Search for the cell housing the specified text and yield its (X, Y) center coordinate. 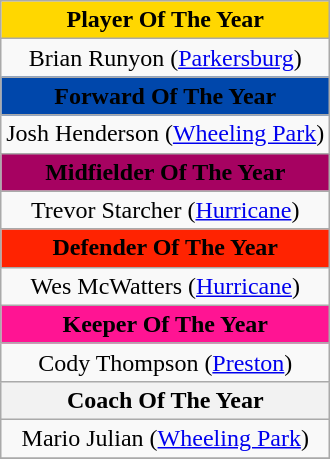
Cody Thompson (Preston) (166, 362)
Mario Julian (Wheeling Park) (166, 438)
Midfielder Of The Year (166, 172)
Josh Henderson (Wheeling Park) (166, 134)
Forward Of The Year (166, 96)
Brian Runyon (Parkersburg) (166, 58)
Keeper Of The Year (166, 324)
Wes McWatters (Hurricane) (166, 286)
Trevor Starcher (Hurricane) (166, 210)
Player Of The Year (166, 20)
Coach Of The Year (166, 400)
Defender Of The Year (166, 248)
